Locate the cell with the specified text and output its (X, Y) center coordinate. 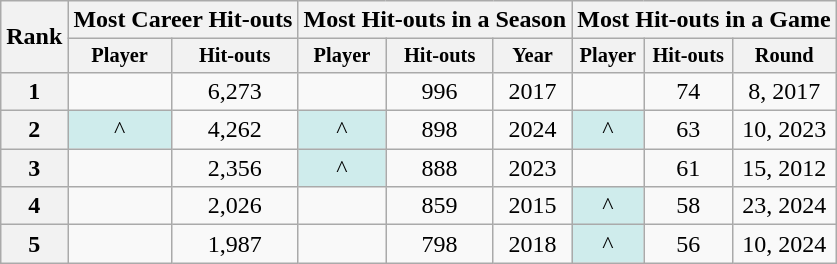
1 (34, 91)
Rank (34, 37)
Most Career Hit-outs (183, 20)
Round (784, 56)
2,356 (234, 168)
798 (440, 244)
58 (688, 206)
3 (34, 168)
2,026 (234, 206)
4,262 (234, 130)
2018 (532, 244)
74 (688, 91)
859 (440, 206)
5 (34, 244)
56 (688, 244)
23, 2024 (784, 206)
888 (440, 168)
8, 2017 (784, 91)
2 (34, 130)
Most Hit-outs in a Season (435, 20)
2023 (532, 168)
10, 2023 (784, 130)
15, 2012 (784, 168)
898 (440, 130)
996 (440, 91)
2017 (532, 91)
2024 (532, 130)
Year (532, 56)
2015 (532, 206)
61 (688, 168)
4 (34, 206)
Most Hit-outs in a Game (704, 20)
1,987 (234, 244)
6,273 (234, 91)
10, 2024 (784, 244)
63 (688, 130)
